Return [x, y] of the center of cell containing provided text 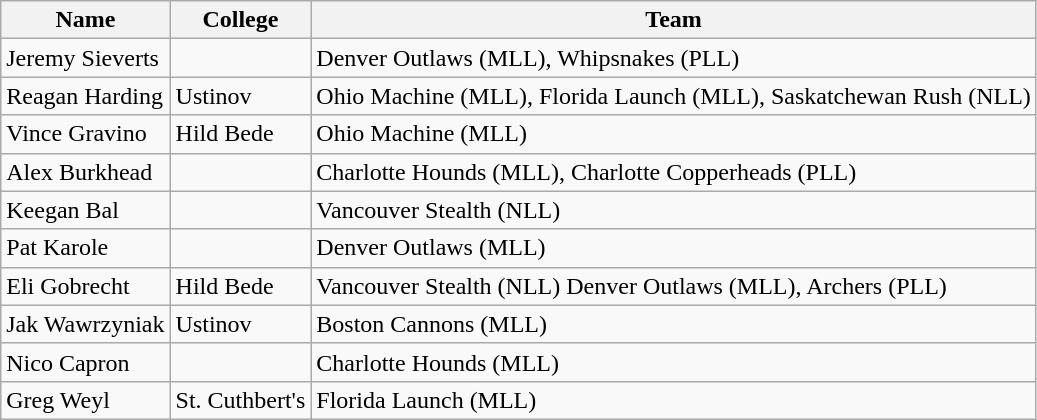
Florida Launch (MLL) [674, 400]
Jeremy Sieverts [86, 58]
Ohio Machine (MLL) [674, 134]
Reagan Harding [86, 96]
Jak Wawrzyniak [86, 324]
Vancouver Stealth (NLL) [674, 210]
Team [674, 20]
Pat Karole [86, 248]
Keegan Bal [86, 210]
Denver Outlaws (MLL) [674, 248]
Greg Weyl [86, 400]
Alex Burkhead [86, 172]
Name [86, 20]
Vince Gravino [86, 134]
Vancouver Stealth (NLL) Denver Outlaws (MLL), Archers (PLL) [674, 286]
College [240, 20]
Denver Outlaws (MLL), Whipsnakes (PLL) [674, 58]
Eli Gobrecht [86, 286]
St. Cuthbert's [240, 400]
Boston Cannons (MLL) [674, 324]
Charlotte Hounds (MLL) [674, 362]
Charlotte Hounds (MLL), Charlotte Copperheads (PLL) [674, 172]
Nico Capron [86, 362]
Ohio Machine (MLL), Florida Launch (MLL), Saskatchewan Rush (NLL) [674, 96]
